Pinpoint the cell where the given text exists, returning its [X, Y] midpoint coordinate. 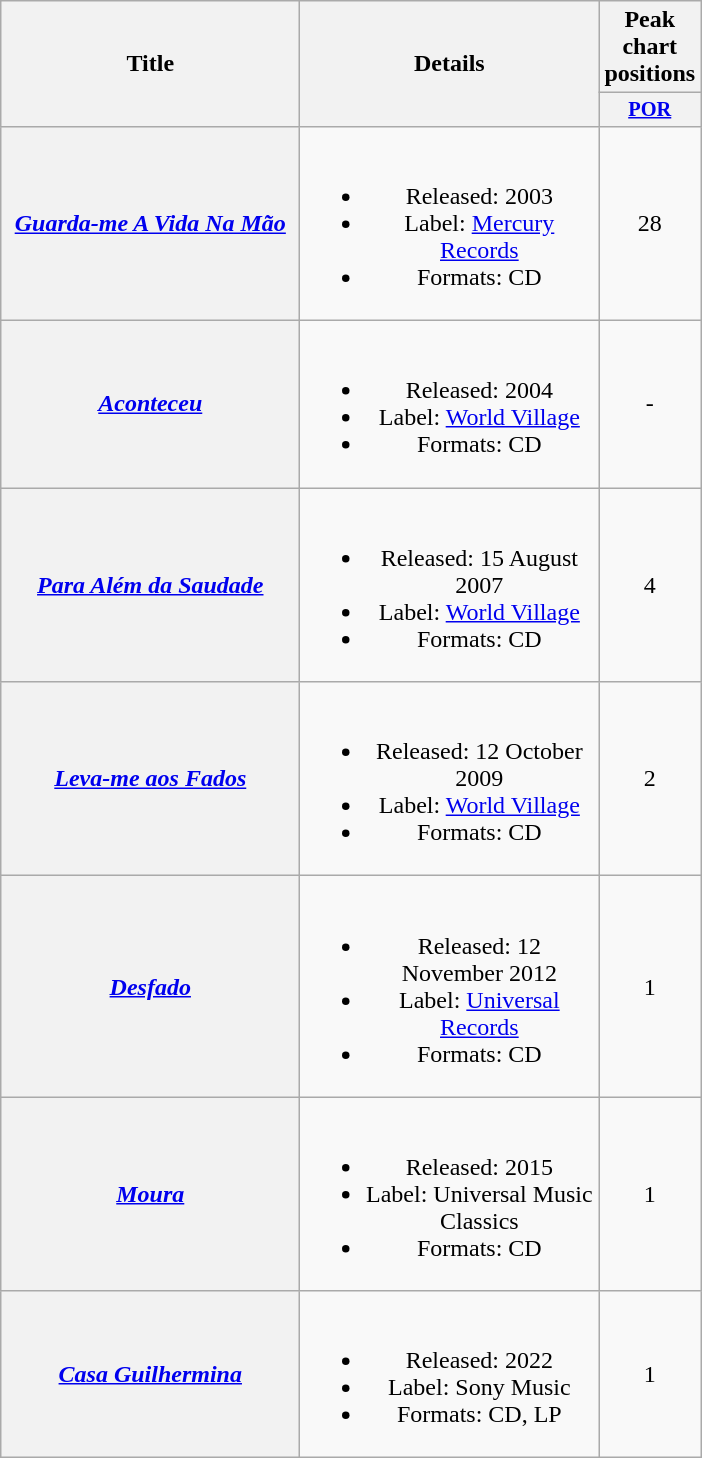
Released: 15 August 2007Label: World VillageFormats: CD [450, 585]
Title [150, 64]
Para Além da Saudade [150, 585]
Desfado [150, 986]
Moura [150, 1194]
Released: 2004Label: World VillageFormats: CD [450, 404]
Peak chart positions [650, 47]
- [650, 404]
28 [650, 223]
Released: 12 November 2012Label: Universal RecordsFormats: CD [450, 986]
Leva-me aos Fados [150, 779]
Casa Guilhermina [150, 1374]
2 [650, 779]
Released: 2022Label: Sony MusicFormats: CD, LP [450, 1374]
POR [650, 110]
Details [450, 64]
Released: 12 October 2009Label: World VillageFormats: CD [450, 779]
Guarda-me A Vida Na Mão [150, 223]
Released: 2003Label: Mercury RecordsFormats: CD [450, 223]
Aconteceu [150, 404]
Released: 2015Label: Universal Music ClassicsFormats: CD [450, 1194]
4 [650, 585]
